Search for the cell housing the specified text and yield its [X, Y] center coordinate. 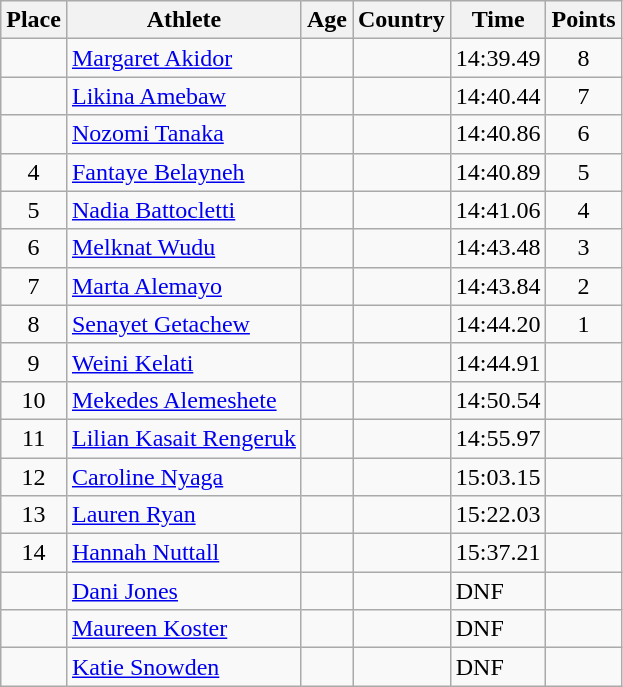
Weini Kelati [184, 362]
Hannah Nuttall [184, 553]
Maureen Koster [184, 629]
14:43.84 [498, 286]
Melknat Wudu [184, 248]
Place [34, 20]
Margaret Akidor [184, 58]
1 [584, 324]
14:39.49 [498, 58]
Mekedes Alemeshete [184, 400]
14:40.89 [498, 172]
Dani Jones [184, 591]
Athlete [184, 20]
3 [584, 248]
Time [498, 20]
11 [34, 438]
Senayet Getachew [184, 324]
15:03.15 [498, 477]
14:44.91 [498, 362]
15:37.21 [498, 553]
Points [584, 20]
14:40.44 [498, 96]
Caroline Nyaga [184, 477]
10 [34, 400]
Nozomi Tanaka [184, 134]
15:22.03 [498, 515]
Likina Amebaw [184, 96]
Nadia Battocletti [184, 210]
Katie Snowden [184, 667]
14:41.06 [498, 210]
14:55.97 [498, 438]
12 [34, 477]
Lauren Ryan [184, 515]
14:43.48 [498, 248]
13 [34, 515]
Marta Alemayo [184, 286]
Age [326, 20]
Country [401, 20]
Fantaye Belayneh [184, 172]
9 [34, 362]
Lilian Kasait Rengeruk [184, 438]
14 [34, 553]
14:50.54 [498, 400]
2 [584, 286]
14:40.86 [498, 134]
14:44.20 [498, 324]
